From the cell containing the given text, extract its center point as [x, y] coordinate. 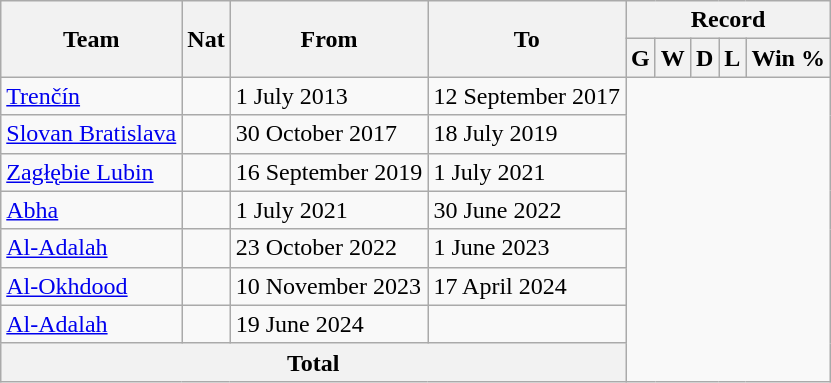
Total [314, 362]
10 November 2023 [329, 286]
30 June 2022 [527, 210]
G [641, 58]
16 September 2019 [329, 172]
L [732, 58]
1 July 2013 [329, 96]
Abha [92, 210]
Zagłębie Lubin [92, 172]
Team [92, 39]
To [527, 39]
Trenčín [92, 96]
19 June 2024 [329, 324]
Win % [788, 58]
Record [728, 20]
Al-Okhdood [92, 286]
W [672, 58]
Slovan Bratislava [92, 134]
18 July 2019 [527, 134]
1 June 2023 [527, 248]
30 October 2017 [329, 134]
23 October 2022 [329, 248]
17 April 2024 [527, 286]
12 September 2017 [527, 96]
Nat [206, 39]
From [329, 39]
D [704, 58]
